Determine the [X, Y] coordinate at the center of the cell enclosing the given text.  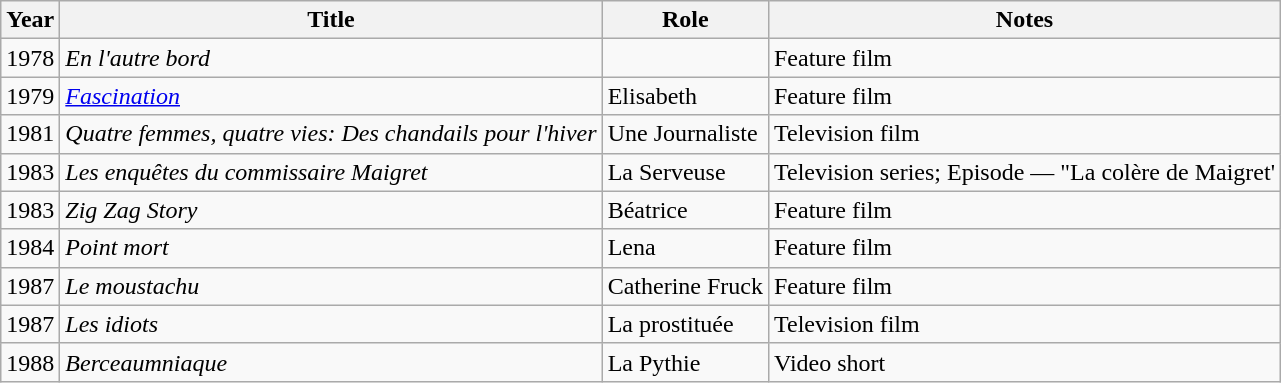
1984 [30, 248]
1978 [30, 58]
Fascination [331, 96]
Les idiots [331, 324]
Les enquêtes du commissaire Maigret [331, 172]
La Pythie [685, 362]
Video short [1024, 362]
Zig Zag Story [331, 210]
Béatrice [685, 210]
Television series; Episode — "La colère de Maigret' [1024, 172]
1988 [30, 362]
En l'autre bord [331, 58]
Une Journaliste [685, 134]
Lena [685, 248]
Title [331, 20]
Role [685, 20]
1979 [30, 96]
Le moustachu [331, 286]
La Serveuse [685, 172]
Year [30, 20]
Point mort [331, 248]
Elisabeth [685, 96]
Quatre femmes, quatre vies: Des chandails pour l'hiver [331, 134]
Catherine Fruck [685, 286]
Berceaumniaque [331, 362]
Notes [1024, 20]
1981 [30, 134]
La prostituée [685, 324]
